Return [X, Y] of the center of cell containing provided text 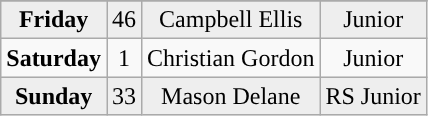
33 [124, 96]
Sunday [54, 96]
Campbell Ellis [231, 20]
1 [124, 58]
Friday [54, 20]
46 [124, 20]
Christian Gordon [231, 58]
Saturday [54, 58]
Mason Delane [231, 96]
RS Junior [373, 96]
